Determine the (X, Y) coordinate at the center of the cell enclosing the given text.  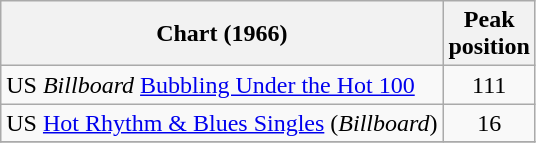
Peakposition (489, 34)
16 (489, 123)
US Billboard Bubbling Under the Hot 100 (222, 85)
Chart (1966) (222, 34)
111 (489, 85)
US Hot Rhythm & Blues Singles (Billboard) (222, 123)
